Output the [X, Y] coordinate of the center of the cell containing the given text.  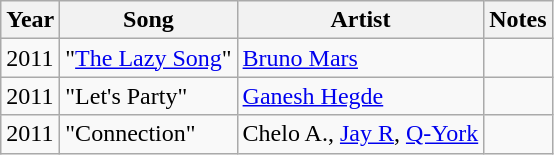
Year [30, 20]
Notes [518, 20]
"The Lazy Song" [148, 58]
Bruno Mars [360, 58]
Chelo A., Jay R, Q-York [360, 134]
Song [148, 20]
"Connection" [148, 134]
Artist [360, 20]
"Let's Party" [148, 96]
Ganesh Hegde [360, 96]
